Find where the given text appears and provide that cell's center as [x, y] coordinate. 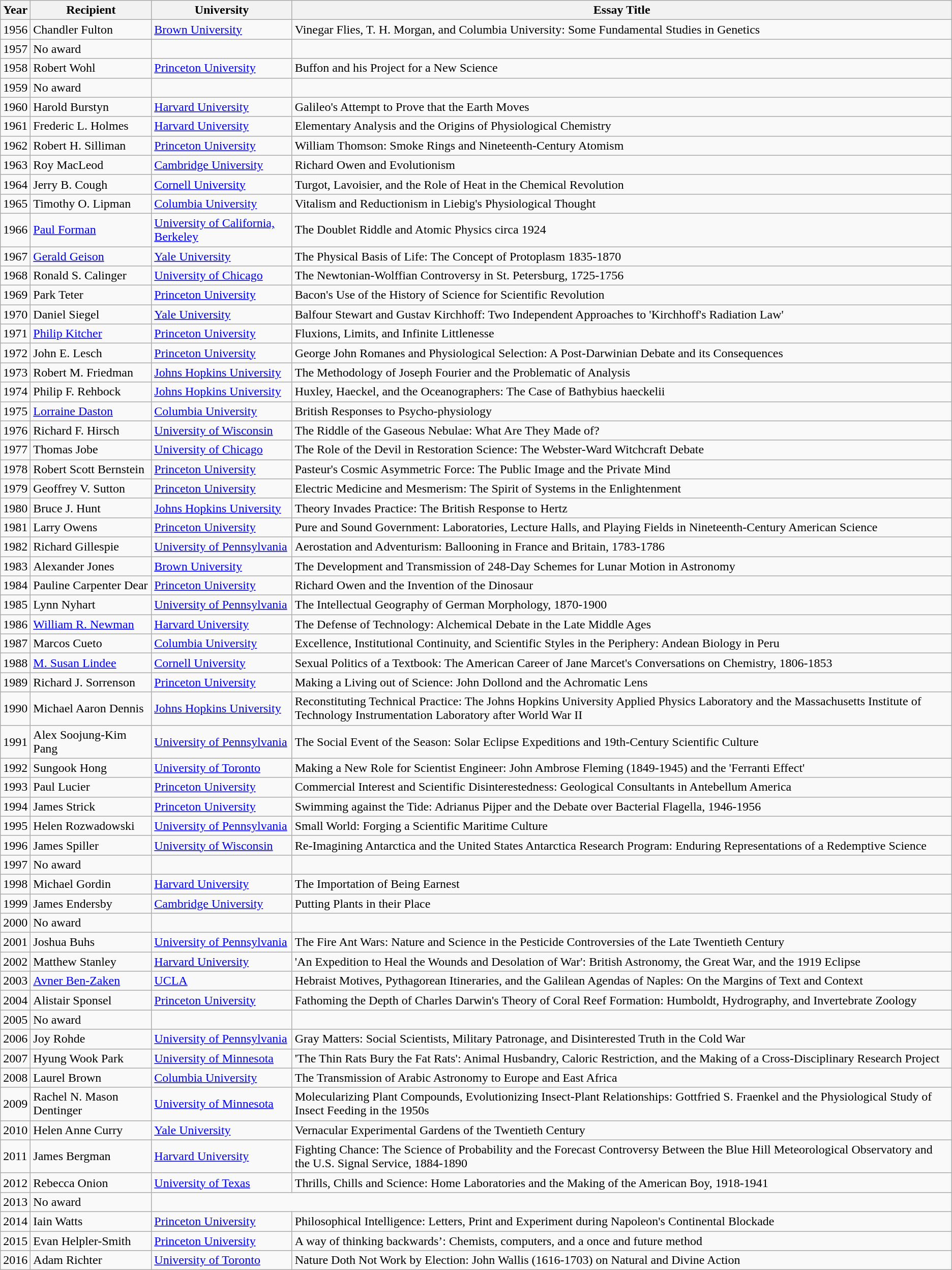
Rebecca Onion [91, 1182]
Michael Gordin [91, 884]
1964 [15, 184]
The Social Event of the Season: Solar Eclipse Expeditions and 19th-Century Scientific Culture [621, 742]
1957 [15, 49]
1966 [15, 230]
M. Susan Lindee [91, 663]
The Transmission of Arabic Astronomy to Europe and East Africa [621, 1078]
2008 [15, 1078]
Aerostation and Adventurism: Ballooning in France and Britain, 1783-1786 [621, 546]
1989 [15, 682]
Paul Lucier [91, 787]
William R. Newman [91, 624]
1994 [15, 806]
Park Teter [91, 295]
Vitalism and Reductionism in Liebig's Physiological Thought [621, 204]
2000 [15, 923]
1971 [15, 334]
Lorraine Daston [91, 411]
Vinegar Flies, T. H. Morgan, and Columbia University: Some Fundamental Studies in Genetics [621, 30]
Swimming against the Tide: Adrianus Pijper and the Debate over Bacterial Flagella, 1946-1956 [621, 806]
1999 [15, 903]
The Role of the Devil in Restoration Science: The Webster-Ward Witchcraft Debate [621, 450]
Richard Owen and Evolutionism [621, 165]
Michael Aaron Dennis [91, 708]
Helen Anne Curry [91, 1130]
Fluxions, Limits, and Infinite Littlenesse [621, 334]
1958 [15, 68]
1960 [15, 107]
Theory Invades Practice: The British Response to Hertz [621, 508]
1991 [15, 742]
Bruce J. Hunt [91, 508]
James Bergman [91, 1156]
1983 [15, 566]
The Defense of Technology: Alchemical Debate in the Late Middle Ages [621, 624]
Re-Imagining Antarctica and the United States Antarctica Research Program: Enduring Representations of a Redemptive Science [621, 845]
British Responses to Psycho-physiology [621, 411]
Hyung Wook Park [91, 1058]
Laurel Brown [91, 1078]
2016 [15, 1260]
Robert Scott Bernstein [91, 469]
2006 [15, 1039]
1975 [15, 411]
Helen Rozwadowski [91, 826]
1963 [15, 165]
William Thomson: Smoke Rings and Nineteenth-Century Atomism [621, 146]
UCLA [222, 981]
Larry Owens [91, 527]
2001 [15, 942]
Robert M. Friedman [91, 372]
Philip Kitcher [91, 334]
The Riddle of the Gaseous Nebulae: What Are They Made of? [621, 430]
Fathoming the Depth of Charles Darwin's Theory of Coral Reef Formation: Humboldt, Hydrography, and Invertebrate Zoology [621, 1000]
Pauline Carpenter Dear [91, 586]
1961 [15, 126]
Iain Watts [91, 1221]
The Fire Ant Wars: Nature and Science in the Pesticide Controversies of the Late Twentieth Century [621, 942]
Elementary Analysis and the Origins of Physiological Chemistry [621, 126]
Ronald S. Calinger [91, 276]
Robert H. Silliman [91, 146]
Alistair Sponsel [91, 1000]
1990 [15, 708]
1979 [15, 488]
1977 [15, 450]
Essay Title [621, 10]
Adam Richter [91, 1260]
University of Texas [222, 1182]
Rachel N. Mason Dentinger [91, 1104]
Pure and Sound Government: Laboratories, Lecture Halls, and Playing Fields in Nineteenth-Century American Science [621, 527]
1987 [15, 644]
Electric Medicine and Mesmerism: The Spirit of Systems in the Enlightenment [621, 488]
Joshua Buhs [91, 942]
1995 [15, 826]
Geoffrey V. Sutton [91, 488]
2013 [15, 1202]
1984 [15, 586]
Balfour Stewart and Gustav Kirchhoff: Two Independent Approaches to 'Kirchhoff's Radiation Law' [621, 314]
Nature Doth Not Work by Election: John Wallis (1616-1703) on Natural and Divine Action [621, 1260]
Matthew Stanley [91, 962]
Jerry B. Cough [91, 184]
1970 [15, 314]
1969 [15, 295]
Richard Owen and the Invention of the Dinosaur [621, 586]
Commercial Interest and Scientific Disinterestedness: Geological Consultants in Antebellum America [621, 787]
Marcos Cueto [91, 644]
Excellence, Institutional Continuity, and Scientific Styles in the Periphery: Andean Biology in Peru [621, 644]
The Physical Basis of Life: The Concept of Protoplasm 1835-1870 [621, 256]
University [222, 10]
The Intellectual Geography of German Morphology, 1870-1900 [621, 605]
Bacon's Use of the History of Science for Scientific Revolution [621, 295]
James Strick [91, 806]
Hebraist Motives, Pythagorean Itineraries, and the Galilean Agendas of Naples: On the Margins of Text and Context [621, 981]
Recipient [91, 10]
1962 [15, 146]
Lynn Nyhart [91, 605]
2007 [15, 1058]
1998 [15, 884]
The Methodology of Joseph Fourier and the Problematic of Analysis [621, 372]
1965 [15, 204]
Making a New Role for Scientist Engineer: John Ambrose Fleming (1849-1945) and the 'Ferranti Effect' [621, 768]
Thrills, Chills and Science: Home Laboratories and the Making of the American Boy, 1918-1941 [621, 1182]
1973 [15, 372]
Richard J. Sorrenson [91, 682]
James Endersby [91, 903]
Chandler Fulton [91, 30]
2010 [15, 1130]
Sexual Politics of a Textbook: The American Career of Jane Marcet's Conversations on Chemistry, 1806-1853 [621, 663]
1981 [15, 527]
2011 [15, 1156]
1993 [15, 787]
The Importation of Being Earnest [621, 884]
Alexander Jones [91, 566]
Putting Plants in their Place [621, 903]
'The Thin Rats Bury the Fat Rats': Animal Husbandry, Caloric Restriction, and the Making of a Cross-Disciplinary Research Project [621, 1058]
Roy MacLeod [91, 165]
Thomas Jobe [91, 450]
2003 [15, 981]
Richard F. Hirsch [91, 430]
1959 [15, 88]
Gerald Geison [91, 256]
Philip F. Rehbock [91, 392]
Robert Wohl [91, 68]
The Development and Transmission of 248-Day Schemes for Lunar Motion in Astronomy [621, 566]
Philosophical Intelligence: Letters, Print and Experiment during Napoleon's Continental Blockade [621, 1221]
Richard Gillespie [91, 546]
Huxley, Haeckel, and the Oceanographers: The Case of Bathybius haeckelii [621, 392]
Evan Helpler-Smith [91, 1241]
Paul Forman [91, 230]
Year [15, 10]
Vernacular Experimental Gardens of the Twentieth Century [621, 1130]
1974 [15, 392]
Sungook Hong [91, 768]
2014 [15, 1221]
Galileo's Attempt to Prove that the Earth Moves [621, 107]
1978 [15, 469]
University of California, Berkeley [222, 230]
Timothy O. Lipman [91, 204]
Gray Matters: Social Scientists, Military Patronage, and Disinterested Truth in the Cold War [621, 1039]
2009 [15, 1104]
1985 [15, 605]
2015 [15, 1241]
1976 [15, 430]
Turgot, Lavoisier, and the Role of Heat in the Chemical Revolution [621, 184]
The Newtonian-Wolffian Controversy in St. Petersburg, 1725-1756 [621, 276]
1972 [15, 353]
Small World: Forging a Scientific Maritime Culture [621, 826]
1967 [15, 256]
The Doublet Riddle and Atomic Physics circa 1924 [621, 230]
2004 [15, 1000]
George John Romanes and Physiological Selection: A Post-Darwinian Debate and its Consequences [621, 353]
Buffon and his Project for a New Science [621, 68]
Alex Soojung-Kim Pang [91, 742]
2012 [15, 1182]
Avner Ben-Zaken [91, 981]
John E. Lesch [91, 353]
Frederic L. Holmes [91, 126]
1988 [15, 663]
1956 [15, 30]
'An Expedition to Heal the Wounds and Desolation of War': British Astronomy, the Great War, and the 1919 Eclipse [621, 962]
2002 [15, 962]
1982 [15, 546]
1996 [15, 845]
1997 [15, 864]
Pasteur's Cosmic Asymmetric Force: The Public Image and the Private Mind [621, 469]
Joy Rohde [91, 1039]
James Spiller [91, 845]
1968 [15, 276]
Making a Living out of Science: John Dollond and the Achromatic Lens [621, 682]
2005 [15, 1020]
Harold Burstyn [91, 107]
1986 [15, 624]
1980 [15, 508]
Daniel Siegel [91, 314]
A way of thinking backwards’: Chemists, computers, and a once and future method [621, 1241]
1992 [15, 768]
